Provide the [x, y] coordinate of the cell's center where the given text is located.  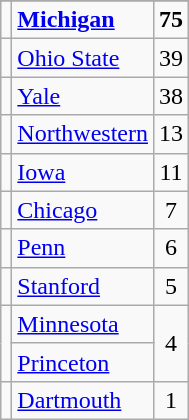
4 [172, 343]
Northwestern [83, 134]
Iowa [83, 172]
6 [172, 248]
75 [172, 20]
Ohio State [83, 58]
Stanford [83, 286]
Minnesota [83, 324]
Dartmouth [83, 400]
39 [172, 58]
13 [172, 134]
Chicago [83, 210]
7 [172, 210]
38 [172, 96]
5 [172, 286]
Princeton [83, 362]
Yale [83, 96]
Penn [83, 248]
Michigan [83, 20]
11 [172, 172]
1 [172, 400]
